For the text-containing cell, return its midpoint in (x, y) coordinate format. 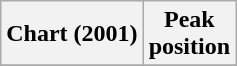
Chart (2001) (72, 34)
Peak position (189, 34)
